Search for the cell housing the specified text and yield its (x, y) center coordinate. 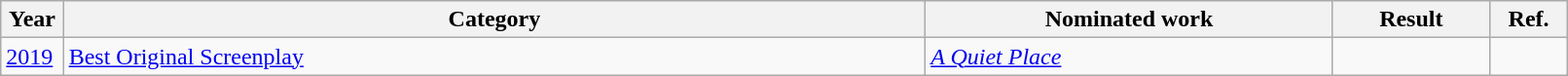
Result (1411, 19)
Year (32, 19)
Ref. (1528, 19)
Category (494, 19)
Best Original Screenplay (494, 57)
A Quiet Place (1129, 57)
2019 (32, 57)
Nominated work (1129, 19)
